Determine the [x, y] coordinate at the center of the cell enclosing the given text.  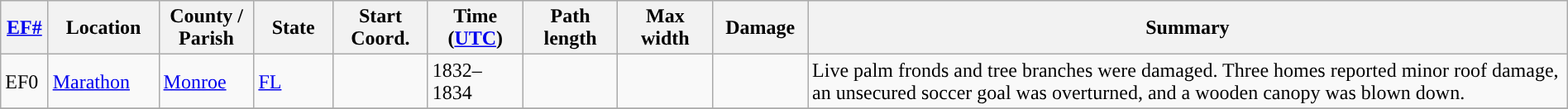
Marathon [103, 81]
EF# [25, 28]
Summary [1188, 28]
EF0 [25, 81]
County / Parish [207, 28]
State [294, 28]
Monroe [207, 81]
Start Coord. [380, 28]
Damage [761, 28]
Time (UTC) [475, 28]
FL [294, 81]
Max width [665, 28]
1832–1834 [475, 81]
Path length [571, 28]
Location [103, 28]
